Output the [X, Y] coordinate of the center of the cell containing the given text.  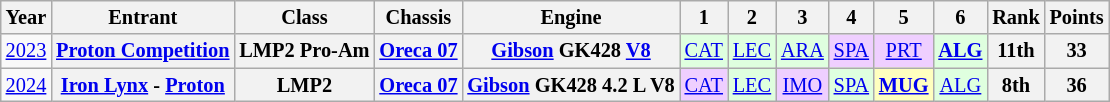
3 [802, 17]
Gibson GK428 V8 [570, 51]
8th [1016, 85]
2023 [26, 51]
Year [26, 17]
1 [704, 17]
Chassis [418, 17]
2024 [26, 85]
2 [752, 17]
33 [1077, 51]
Rank [1016, 17]
ARA [802, 51]
6 [960, 17]
Points [1077, 17]
Proton Competition [142, 51]
Engine [570, 17]
IMO [802, 85]
Class [304, 17]
Iron Lynx - Proton [142, 85]
Entrant [142, 17]
LMP2 Pro-Am [304, 51]
LMP2 [304, 85]
5 [904, 17]
11th [1016, 51]
Gibson GK428 4.2 L V8 [570, 85]
PRT [904, 51]
MUG [904, 85]
4 [852, 17]
36 [1077, 85]
